Provide the [x, y] coordinate of the cell's center where the given text is located.  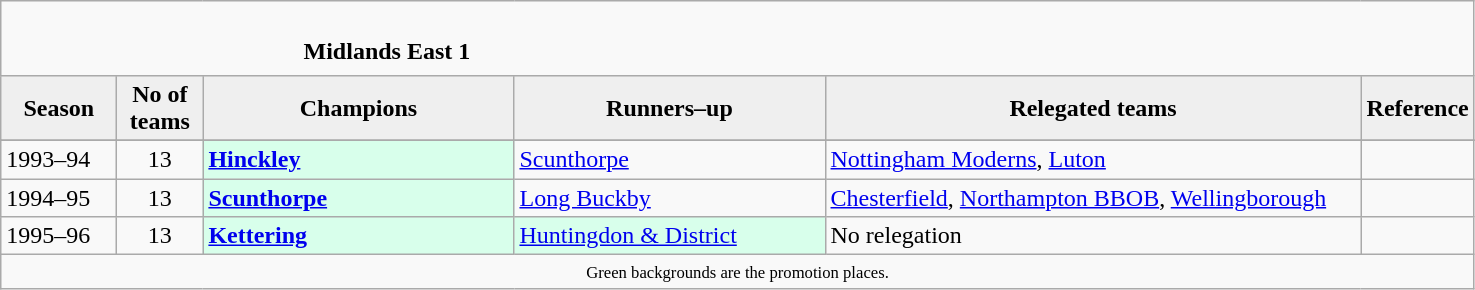
Hinckley [358, 159]
1994–95 [59, 197]
Season [59, 108]
Huntingdon & District [670, 236]
Kettering [358, 236]
Runners–up [670, 108]
Nottingham Moderns, Luton [1093, 159]
Relegated teams [1093, 108]
Chesterfield, Northampton BBOB, Wellingborough [1093, 197]
1993–94 [59, 159]
No relegation [1093, 236]
Champions [358, 108]
Long Buckby [670, 197]
Green backgrounds are the promotion places. [738, 272]
Reference [1418, 108]
No of teams [160, 108]
1995–96 [59, 236]
